Determine the (x, y) coordinate at the center of the cell enclosing the given text.  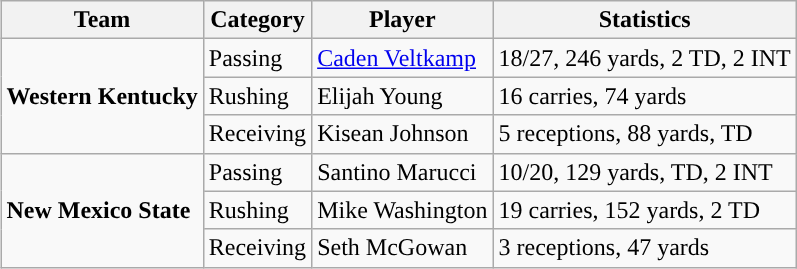
Player (402, 20)
Mike Washington (402, 210)
Santino Marucci (402, 172)
18/27, 246 yards, 2 TD, 2 INT (644, 58)
Kisean Johnson (402, 134)
3 receptions, 47 yards (644, 248)
Seth McGowan (402, 248)
Western Kentucky (102, 96)
19 carries, 152 yards, 2 TD (644, 210)
Elijah Young (402, 96)
5 receptions, 88 yards, TD (644, 134)
10/20, 129 yards, TD, 2 INT (644, 172)
16 carries, 74 yards (644, 96)
Team (102, 20)
New Mexico State (102, 210)
Statistics (644, 20)
Category (257, 20)
Caden Veltkamp (402, 58)
